From the cell containing the given text, extract its center point as (X, Y) coordinate. 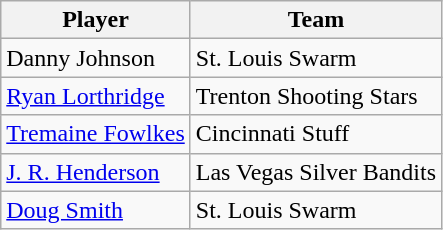
Trenton Shooting Stars (316, 96)
Ryan Lorthridge (96, 96)
Las Vegas Silver Bandits (316, 172)
J. R. Henderson (96, 172)
Cincinnati Stuff (316, 134)
Player (96, 20)
Danny Johnson (96, 58)
Tremaine Fowlkes (96, 134)
Doug Smith (96, 210)
Team (316, 20)
